Return the (X, Y) coordinate for the center point of the cell that contains the specified text.  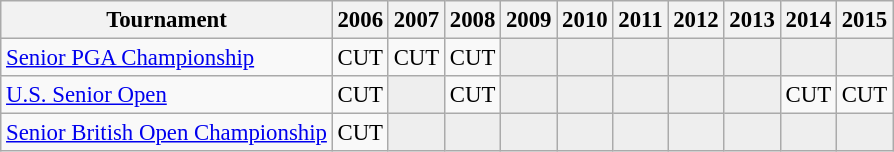
2012 (696, 20)
Tournament (166, 20)
2013 (752, 20)
U.S. Senior Open (166, 95)
Senior PGA Championship (166, 58)
2008 (472, 20)
2009 (529, 20)
2006 (360, 20)
2014 (808, 20)
2007 (416, 20)
2011 (640, 20)
2010 (585, 20)
Senior British Open Championship (166, 133)
2015 (864, 20)
